Detect which cell encompasses the target text, then output its [x, y] center coordinate. 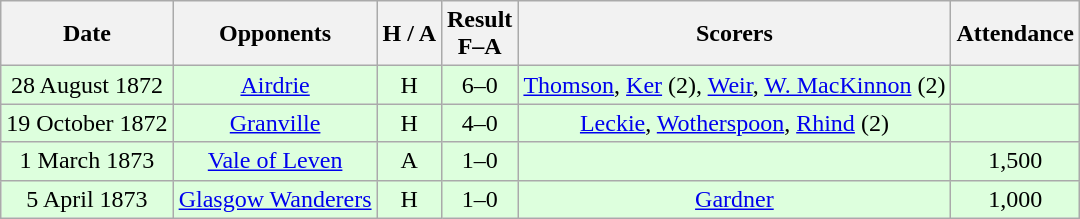
H / A [409, 34]
A [409, 161]
1 March 1873 [87, 161]
Date [87, 34]
6–0 [479, 85]
ResultF–A [479, 34]
Glasgow Wanderers [275, 199]
19 October 1872 [87, 123]
Airdrie [275, 85]
Granville [275, 123]
Attendance [1015, 34]
Vale of Leven [275, 161]
Leckie, Wotherspoon, Rhind (2) [734, 123]
1,500 [1015, 161]
Scorers [734, 34]
Opponents [275, 34]
1,000 [1015, 199]
Thomson, Ker (2), Weir, W. MacKinnon (2) [734, 85]
4–0 [479, 123]
28 August 1872 [87, 85]
Gardner [734, 199]
5 April 1873 [87, 199]
